Locate the cell with the specified text and output its [X, Y] center coordinate. 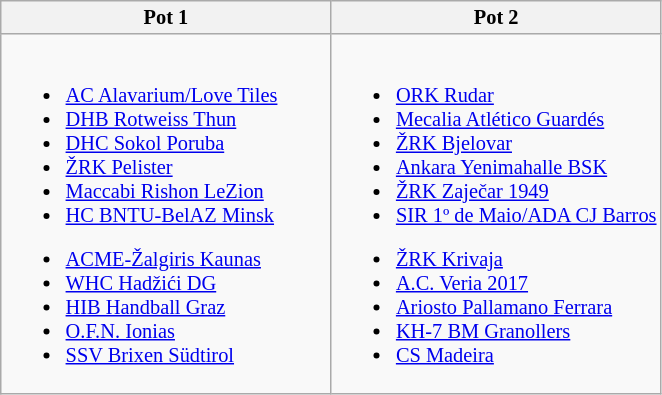
Pot 1 [166, 17]
Pot 2 [496, 17]
